Provide the (X, Y) coordinate of the cell's center where the given text is located.  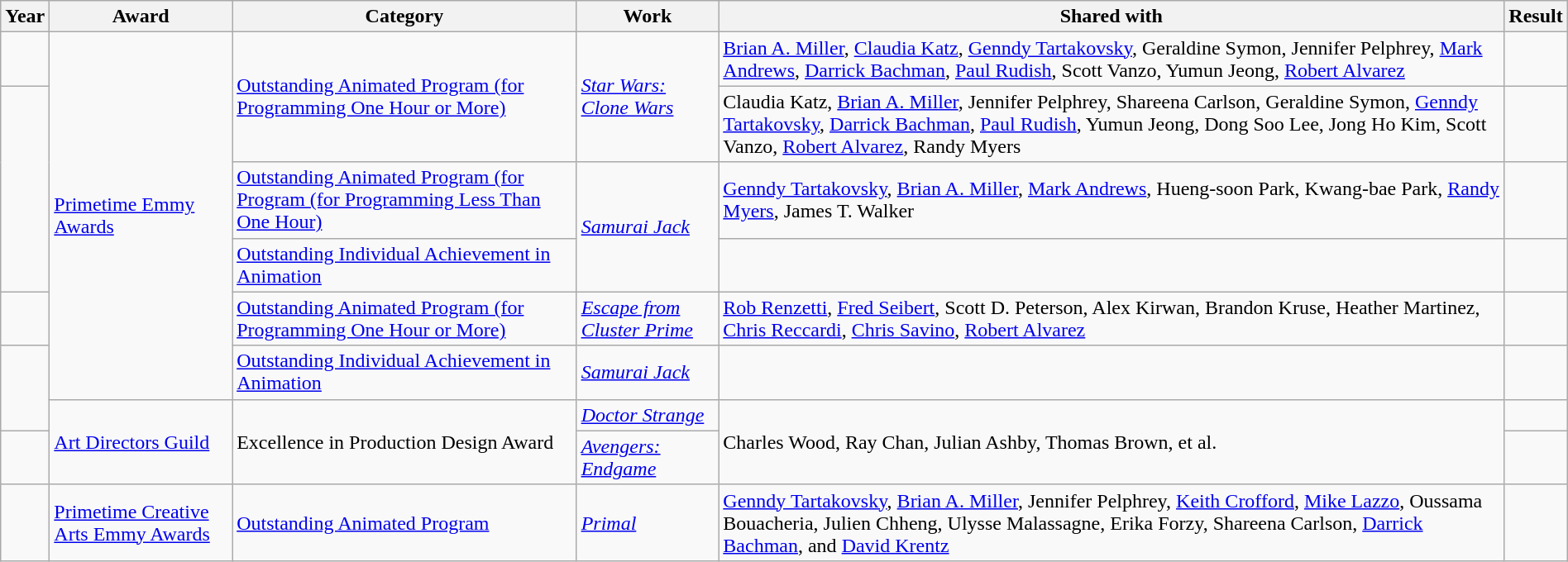
Category (404, 17)
Outstanding Animated Program (404, 522)
Primal (648, 522)
Shared with (1111, 17)
Rob Renzetti, Fred Seibert, Scott D. Peterson, Alex Kirwan, Brandon Kruse, Heather Martinez, Chris Reccardi, Chris Savino, Robert Alvarez (1111, 319)
Outstanding Animated Program (for Program (for Programming Less Than One Hour) (404, 200)
Primetime Emmy Awards (141, 216)
Art Directors Guild (141, 441)
Doctor Strange (648, 415)
Avengers: Endgame (648, 458)
Year (25, 17)
Primetime Creative Arts Emmy Awards (141, 522)
Work (648, 17)
Genndy Tartakovsky, Brian A. Miller, Mark Andrews, Hueng-soon Park, Kwang-bae Park, Randy Myers, James T. Walker (1111, 200)
Result (1536, 17)
Escape from Cluster Prime (648, 319)
Excellence in Production Design Award (404, 441)
Charles Wood, Ray Chan, Julian Ashby, Thomas Brown, et al. (1111, 441)
Star Wars: Clone Wars (648, 98)
Award (141, 17)
